Locate the cell with the specified text and output its [x, y] center coordinate. 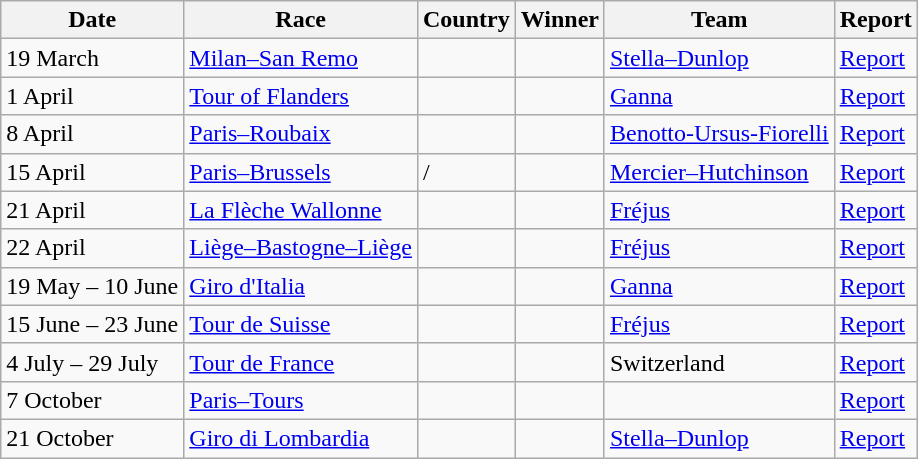
15 April [92, 172]
19 March [92, 58]
Team [719, 20]
Winner [560, 20]
1 April [92, 96]
Tour of Flanders [301, 96]
Giro di Lombardia [301, 438]
Date [92, 20]
21 October [92, 438]
Tour de France [301, 362]
La Flèche Wallonne [301, 210]
21 April [92, 210]
Milan–San Remo [301, 58]
Liège–Bastogne–Liège [301, 248]
7 October [92, 400]
Paris–Tours [301, 400]
Giro d'Italia [301, 286]
Switzerland [719, 362]
22 April [92, 248]
4 July – 29 July [92, 362]
15 June – 23 June [92, 324]
19 May – 10 June [92, 286]
Benotto-Ursus-Fiorelli [719, 134]
8 April [92, 134]
Paris–Roubaix [301, 134]
/ [466, 172]
Tour de Suisse [301, 324]
Mercier–Hutchinson [719, 172]
Race [301, 20]
Country [466, 20]
Paris–Brussels [301, 172]
